Determine the [x, y] coordinate at the center of the cell enclosing the given text.  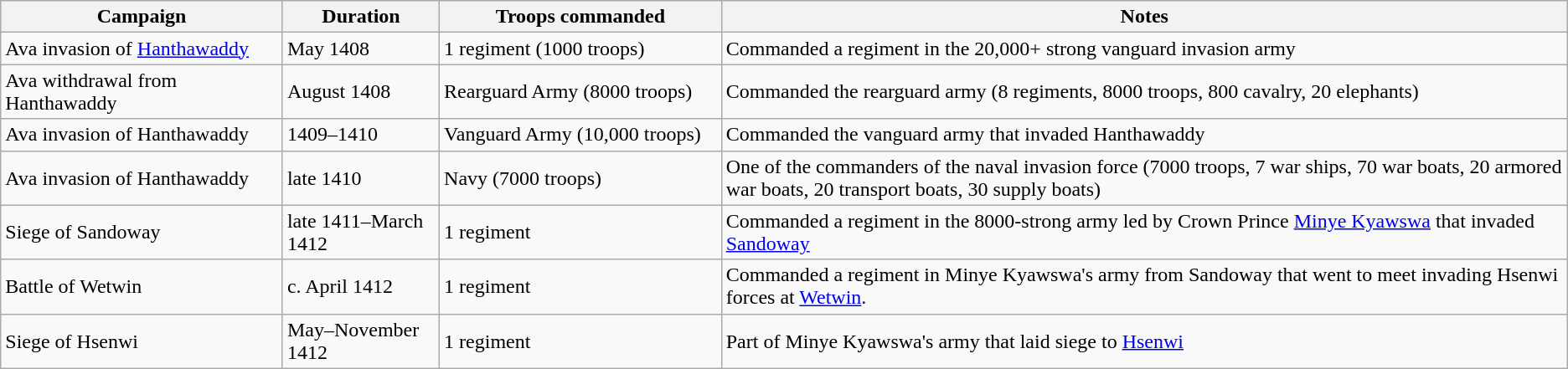
Commanded a regiment in Minye Kyawswa's army from Sandoway that went to meet invading Hsenwi forces at Wetwin. [1144, 286]
Ava withdrawal from Hanthawaddy [142, 92]
Vanguard Army (10,000 troops) [581, 135]
One of the commanders of the naval invasion force (7000 troops, 7 war ships, 70 war boats, 20 armored war boats, 20 transport boats, 30 supply boats) [1144, 177]
Siege of Hsenwi [142, 341]
Rearguard Army (8000 troops) [581, 92]
Part of Minye Kyawswa's army that laid siege to Hsenwi [1144, 341]
Notes [1144, 17]
1409–1410 [360, 135]
Siege of Sandoway [142, 233]
Commanded a regiment in the 20,000+ strong vanguard invasion army [1144, 49]
Commanded the rearguard army (8 regiments, 8000 troops, 800 cavalry, 20 elephants) [1144, 92]
Commanded the vanguard army that invaded Hanthawaddy [1144, 135]
Campaign [142, 17]
Navy (7000 troops) [581, 177]
May–November 1412 [360, 341]
late 1411–March 1412 [360, 233]
May 1408 [360, 49]
late 1410 [360, 177]
Troops commanded [581, 17]
August 1408 [360, 92]
Duration [360, 17]
c. April 1412 [360, 286]
1 regiment (1000 troops) [581, 49]
Battle of Wetwin [142, 286]
Commanded a regiment in the 8000-strong army led by Crown Prince Minye Kyawswa that invaded Sandoway [1144, 233]
